For the text-containing cell, return its midpoint in [x, y] coordinate format. 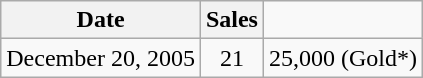
Date [101, 20]
Sales [232, 20]
25,000 (Gold*) [342, 58]
21 [232, 58]
December 20, 2005 [101, 58]
